From the cell containing the given text, extract its center point as (x, y) coordinate. 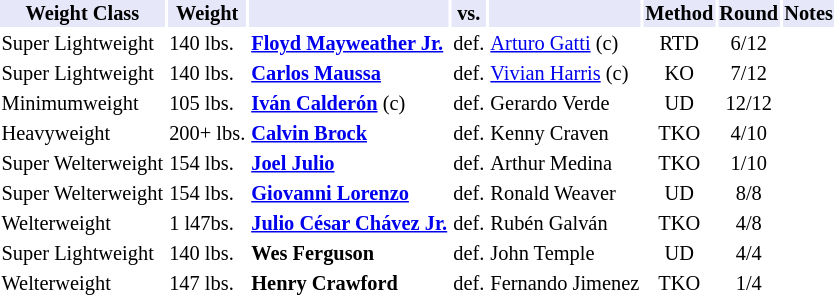
8/8 (749, 194)
RTD (680, 44)
Round (749, 14)
200+ lbs. (208, 134)
Rubén Galván (565, 224)
Weight (208, 14)
Iván Calderón (c) (350, 104)
John Temple (565, 254)
Ronald Weaver (565, 194)
105 lbs. (208, 104)
Minimumweight (82, 104)
7/12 (749, 74)
Wes Ferguson (350, 254)
Weight Class (82, 14)
Julio César Chávez Jr. (350, 224)
Calvin Brock (350, 134)
4/8 (749, 224)
Arturo Gatti (c) (565, 44)
6/12 (749, 44)
Gerardo Verde (565, 104)
KO (680, 74)
Welterweight (82, 224)
4/10 (749, 134)
Kenny Craven (565, 134)
Heavyweight (82, 134)
Joel Julio (350, 164)
Carlos Maussa (350, 74)
Arthur Medina (565, 164)
vs. (469, 14)
Floyd Mayweather Jr. (350, 44)
1 l47bs. (208, 224)
Giovanni Lorenzo (350, 194)
4/4 (749, 254)
1/10 (749, 164)
12/12 (749, 104)
Method (680, 14)
Vivian Harris (c) (565, 74)
